Provide the (X, Y) coordinate of the cell's center where the given text is located.  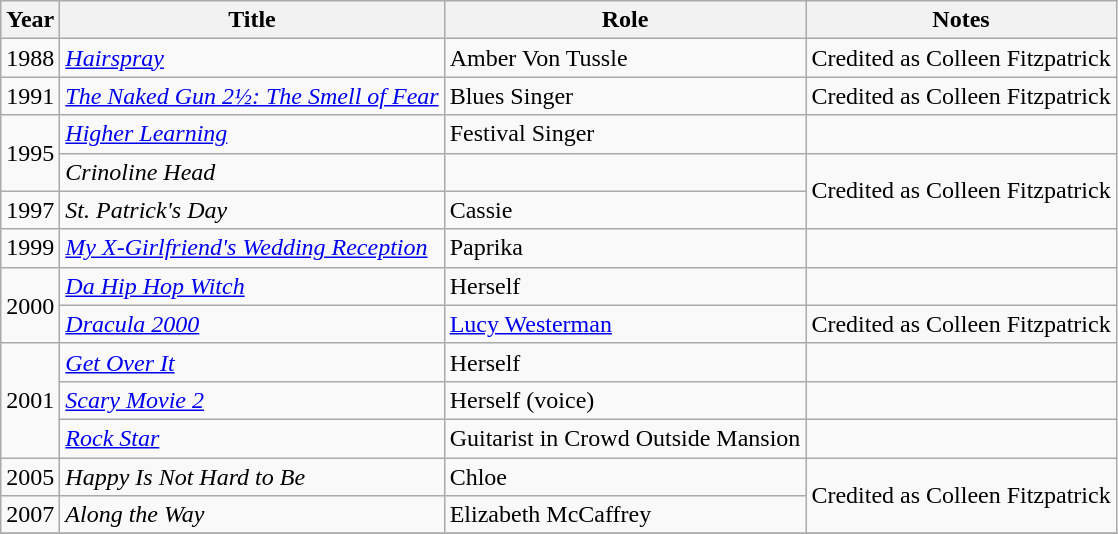
Scary Movie 2 (252, 400)
2000 (30, 305)
Da Hip Hop Witch (252, 286)
Blues Singer (625, 96)
1995 (30, 153)
Herself (voice) (625, 400)
Higher Learning (252, 134)
Get Over It (252, 362)
Dracula 2000 (252, 324)
Year (30, 20)
2005 (30, 477)
Cassie (625, 210)
St. Patrick's Day (252, 210)
Happy Is Not Hard to Be (252, 477)
Title (252, 20)
1997 (30, 210)
Crinoline Head (252, 172)
Notes (961, 20)
2007 (30, 515)
Festival Singer (625, 134)
Amber Von Tussle (625, 58)
Rock Star (252, 438)
Hairspray (252, 58)
Chloe (625, 477)
1999 (30, 248)
Along the Way (252, 515)
The Naked Gun 2½: The Smell of Fear (252, 96)
Paprika (625, 248)
Guitarist in Crowd Outside Mansion (625, 438)
1991 (30, 96)
Lucy Westerman (625, 324)
Elizabeth McCaffrey (625, 515)
2001 (30, 400)
1988 (30, 58)
Role (625, 20)
My X-Girlfriend's Wedding Reception (252, 248)
